Identify which cell holds the provided text, then report its [x, y] central coordinate. 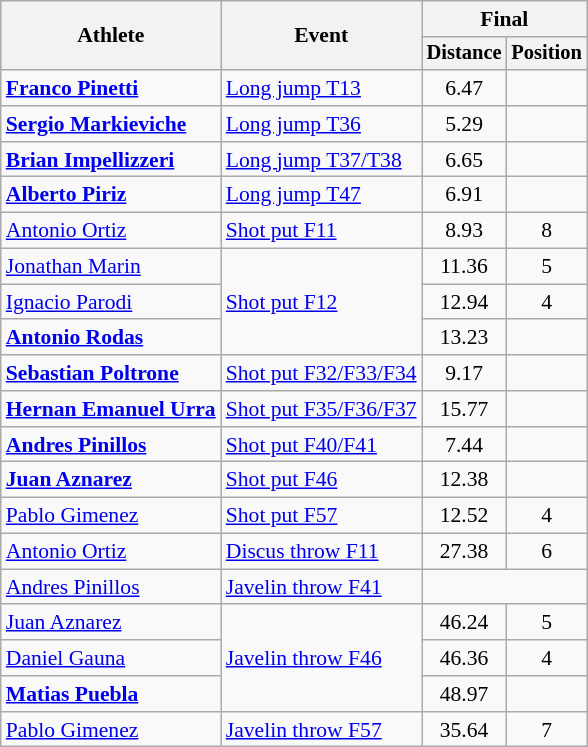
27.38 [464, 552]
Javelin throw F46 [322, 658]
15.77 [464, 409]
Athlete [111, 36]
Long jump T47 [322, 195]
7.44 [464, 445]
12.94 [464, 302]
8.93 [464, 231]
46.36 [464, 658]
46.24 [464, 623]
8 [546, 231]
Sebastian Poltrone [111, 373]
9.17 [464, 373]
Long jump T36 [322, 124]
12.38 [464, 480]
Daniel Gauna [111, 658]
Shot put F46 [322, 480]
12.52 [464, 516]
Final [504, 19]
Sergio Markieviche [111, 124]
Brian Impellizzeri [111, 160]
Jonathan Marin [111, 267]
Long jump T13 [322, 88]
6.91 [464, 195]
Discus throw F11 [322, 552]
6.47 [464, 88]
Position [546, 54]
13.23 [464, 338]
Long jump T37/T38 [322, 160]
Javelin throw F41 [322, 587]
Pablo Gimenez [111, 516]
Shot put F11 [322, 231]
Shot put F35/F36/F37 [322, 409]
Alberto Piriz [111, 195]
48.97 [464, 694]
Antonio Rodas [111, 338]
Shot put F12 [322, 302]
Matias Puebla [111, 694]
Ignacio Parodi [111, 302]
11.36 [464, 267]
Shot put F57 [322, 516]
Distance [464, 54]
Franco Pinetti [111, 88]
Hernan Emanuel Urra [111, 409]
Event [322, 36]
Shot put F32/F33/F34 [322, 373]
6 [546, 552]
6.65 [464, 160]
5.29 [464, 124]
Shot put F40/F41 [322, 445]
